Locate the cell with the specified text and output its [X, Y] center coordinate. 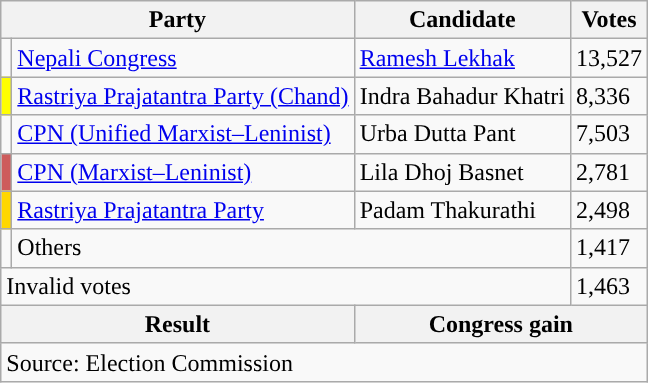
8,336 [608, 96]
1,463 [608, 286]
13,527 [608, 58]
Votes [608, 20]
Invalid votes [286, 286]
Congress gain [500, 324]
Result [178, 324]
Party [178, 20]
Nepali Congress [183, 58]
2,781 [608, 172]
Candidate [462, 20]
CPN (Marxist–Leninist) [183, 172]
Ramesh Lekhak [462, 58]
1,417 [608, 248]
Urba Dutta Pant [462, 134]
Source: Election Commission [324, 362]
Padam Thakurathi [462, 210]
Rastriya Prajatantra Party (Chand) [183, 96]
2,498 [608, 210]
CPN (Unified Marxist–Leninist) [183, 134]
Rastriya Prajatantra Party [183, 210]
7,503 [608, 134]
Indra Bahadur Khatri [462, 96]
Others [292, 248]
Lila Dhoj Basnet [462, 172]
